Scan for the cell matching the given text and deliver its (x, y) coordinate at center. 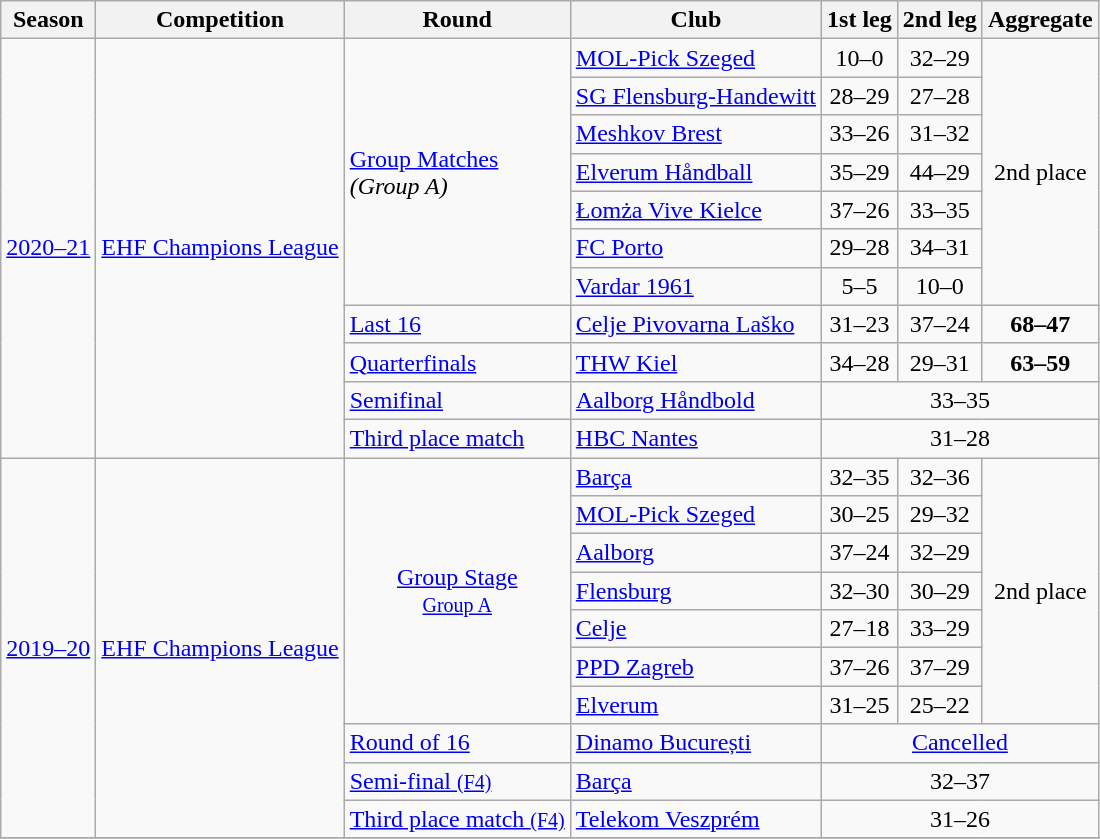
29–31 (940, 362)
28–29 (860, 96)
32–35 (860, 477)
2020–21 (48, 248)
Group Matches (Group A) (457, 172)
30–29 (940, 591)
PPD Zagreb (696, 667)
Flensburg (696, 591)
1st leg (860, 20)
Dinamo București (696, 743)
32–36 (940, 477)
Quarterfinals (457, 362)
Group StageGroup A (457, 591)
5–5 (860, 286)
Vardar 1961 (696, 286)
Third place match (F4) (457, 819)
Third place match (457, 438)
44–29 (940, 172)
Season (48, 20)
31–23 (860, 324)
32–30 (860, 591)
Club (696, 20)
Celje (696, 629)
Celje Pivovarna Laško (696, 324)
68–47 (1040, 324)
2nd leg (940, 20)
Aalborg Håndbold (696, 400)
29–32 (940, 515)
25–22 (940, 705)
30–25 (860, 515)
31–28 (960, 438)
27–18 (860, 629)
Semifinal (457, 400)
Elverum (696, 705)
SG Flensburg-Handewitt (696, 96)
2019–20 (48, 648)
Semi-final (F4) (457, 781)
Meshkov Brest (696, 134)
34–28 (860, 362)
Competition (220, 20)
33–26 (860, 134)
35–29 (860, 172)
32–37 (960, 781)
Elverum Håndball (696, 172)
63–59 (1040, 362)
Cancelled (960, 743)
HBC Nantes (696, 438)
33–29 (940, 629)
37–29 (940, 667)
31–25 (860, 705)
FC Porto (696, 248)
Aalborg (696, 553)
27–28 (940, 96)
THW Kiel (696, 362)
34–31 (940, 248)
31–26 (960, 819)
Aggregate (1040, 20)
Łomża Vive Kielce (696, 210)
Last 16 (457, 324)
Telekom Veszprém (696, 819)
31–32 (940, 134)
29–28 (860, 248)
Round of 16 (457, 743)
Round (457, 20)
